Identify which cell holds the provided text, then report its [X, Y] central coordinate. 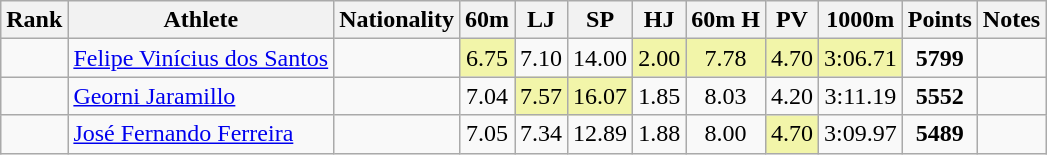
7.57 [540, 96]
José Fernando Ferreira [201, 134]
8.00 [726, 134]
7.05 [486, 134]
3:06.71 [860, 58]
5489 [940, 134]
14.00 [600, 58]
1.88 [660, 134]
7.04 [486, 96]
3:09.97 [860, 134]
SP [600, 20]
7.34 [540, 134]
Athlete [201, 20]
1.85 [660, 96]
Rank [34, 20]
60m H [726, 20]
Nationality [397, 20]
16.07 [600, 96]
7.78 [726, 58]
Felipe Vinícius dos Santos [201, 58]
LJ [540, 20]
Georni Jaramillo [201, 96]
5799 [940, 58]
4.20 [792, 96]
8.03 [726, 96]
60m [486, 20]
7.10 [540, 58]
5552 [940, 96]
12.89 [600, 134]
HJ [660, 20]
6.75 [486, 58]
3:11.19 [860, 96]
2.00 [660, 58]
1000m [860, 20]
Points [940, 20]
Notes [1011, 20]
PV [792, 20]
